Pinpoint the cell where the given text exists, returning its (X, Y) midpoint coordinate. 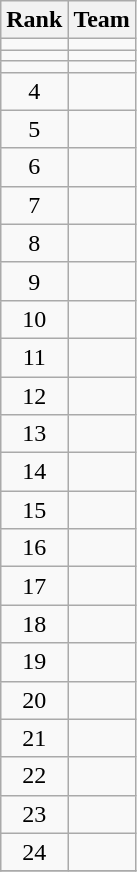
18 (34, 624)
23 (34, 814)
12 (34, 395)
Team (102, 20)
22 (34, 776)
16 (34, 548)
19 (34, 662)
10 (34, 319)
4 (34, 91)
13 (34, 434)
20 (34, 700)
14 (34, 472)
Rank (34, 20)
21 (34, 738)
7 (34, 205)
6 (34, 167)
24 (34, 852)
5 (34, 129)
15 (34, 510)
8 (34, 243)
11 (34, 357)
9 (34, 281)
17 (34, 586)
